Extract the [X, Y] coordinate from the center of the cell holding the provided text.  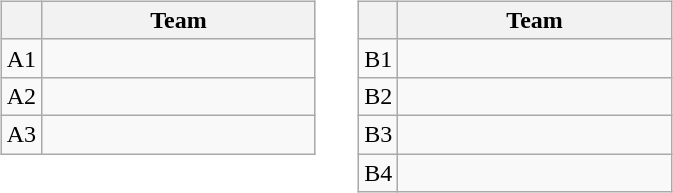
B3 [378, 134]
B4 [378, 173]
A3 [21, 134]
A2 [21, 96]
B1 [378, 58]
B2 [378, 96]
A1 [21, 58]
